From the cell containing the given text, extract its center point as [x, y] coordinate. 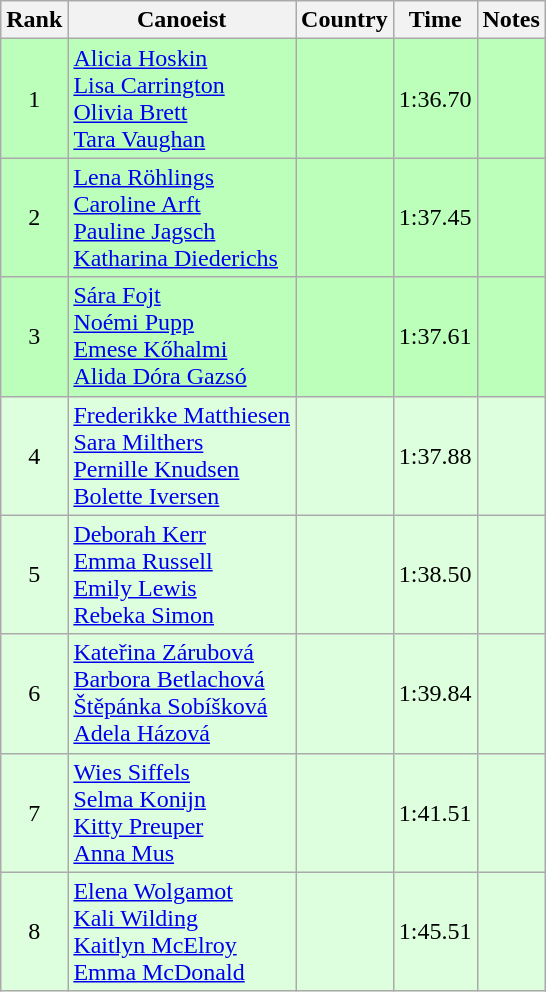
3 [34, 336]
Time [435, 20]
1:37.61 [435, 336]
1 [34, 98]
Lena RöhlingsCaroline ArftPauline JagschKatharina Diederichs [182, 218]
1:37.45 [435, 218]
1:36.70 [435, 98]
Canoeist [182, 20]
Sára FojtNoémi PuppEmese KőhalmiAlida Dóra Gazsó [182, 336]
Rank [34, 20]
1:38.50 [435, 574]
1:37.88 [435, 456]
7 [34, 812]
5 [34, 574]
2 [34, 218]
1:45.51 [435, 932]
Deborah KerrEmma RussellEmily LewisRebeka Simon [182, 574]
6 [34, 694]
Frederikke MatthiesenSara MilthersPernille KnudsenBolette Iversen [182, 456]
Alicia HoskinLisa CarringtonOlivia BrettTara Vaughan [182, 98]
Elena WolgamotKali WildingKaitlyn McElroyEmma McDonald [182, 932]
8 [34, 932]
1:41.51 [435, 812]
1:39.84 [435, 694]
Kateřina ZárubováBarbora BetlachováŠtěpánka SobíškováAdela Házová [182, 694]
Country [345, 20]
4 [34, 456]
Wies SiffelsSelma KonijnKitty PreuperAnna Mus [182, 812]
Notes [511, 20]
